Determine the [x, y] coordinate at the center of the cell enclosing the given text.  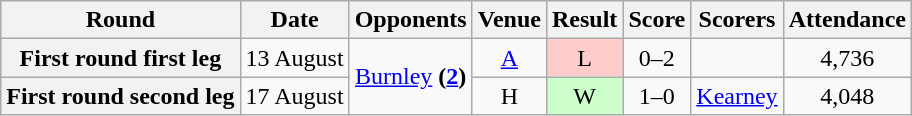
Date [294, 20]
4,048 [847, 96]
17 August [294, 96]
Result [584, 20]
Scorers [737, 20]
0–2 [657, 58]
First round second leg [120, 96]
Score [657, 20]
A [509, 58]
4,736 [847, 58]
Kearney [737, 96]
H [509, 96]
Opponents [410, 20]
Attendance [847, 20]
Burnley (2) [410, 77]
L [584, 58]
First round first leg [120, 58]
13 August [294, 58]
Venue [509, 20]
Round [120, 20]
W [584, 96]
1–0 [657, 96]
